Find where the given text appears and provide that cell's center as (x, y) coordinate. 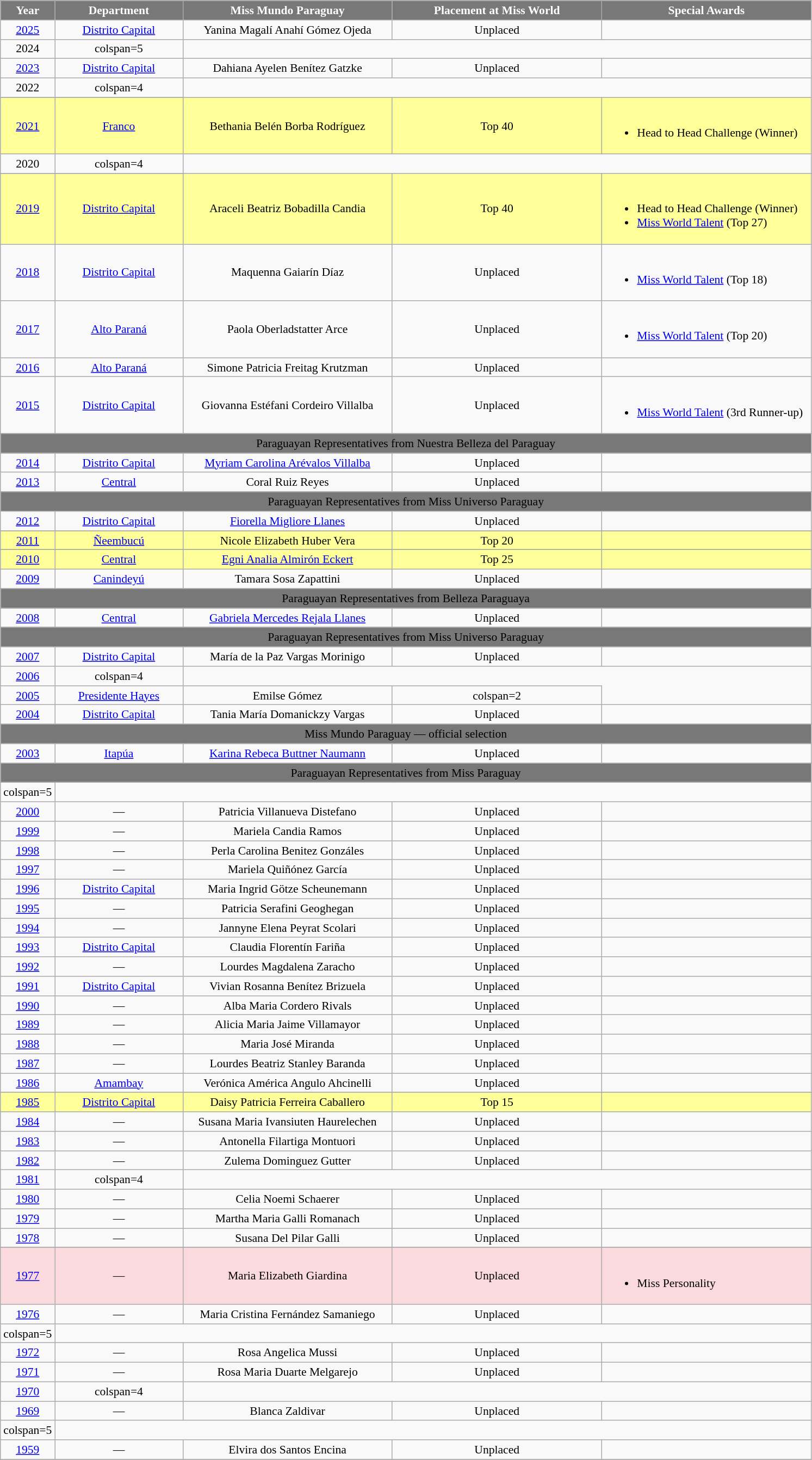
1992 (28, 967)
1989 (28, 1025)
Alicia Maria Jaime Villamayor (287, 1025)
Dahiana Ayelen Benítez Gatzke (287, 69)
Mariela Quiñónez García (287, 870)
2009 (28, 579)
Tania María Domanickzy Vargas (287, 715)
2024 (28, 49)
2013 (28, 482)
Alba Maria Cordero Rivals (287, 1006)
Paraguayan Representatives from Miss Paraguay (406, 773)
Jannyne Elena Peyrat Scolari (287, 928)
Paraguayan Representatives from Belleza Paraguaya (406, 598)
Susana Del Pilar Galli (287, 1238)
Department (119, 10)
Lourdes Magdalena Zaracho (287, 967)
2016 (28, 368)
2022 (28, 88)
1959 (28, 1450)
Emilse Gómez (287, 696)
Coral Ruiz Reyes (287, 482)
Yanina Magalí Anahí Gómez Ojeda (287, 30)
1983 (28, 1141)
1977 (28, 1276)
Top 15 (497, 1103)
Itapúa (119, 754)
Verónica América Angulo Ahcinelli (287, 1083)
Lourdes Beatriz Stanley Baranda (287, 1064)
Antonella Filartiga Montuori (287, 1141)
Franco (119, 126)
1987 (28, 1064)
Special Awards (706, 10)
Myriam Carolina Arévalos Villalba (287, 463)
Canindeyú (119, 579)
2020 (28, 164)
Placement at Miss World (497, 10)
Paraguayan Representatives from Nuestra Belleza del Paraguay (406, 444)
Presidente Hayes (119, 696)
1986 (28, 1083)
Amambay (119, 1083)
Bethania Belén Borba Rodríguez (287, 126)
Head to Head Challenge (Winner) (706, 126)
Elvira dos Santos Encina (287, 1450)
2017 (28, 329)
Mariela Candia Ramos (287, 831)
2005 (28, 696)
Egni Analia Almirón Eckert (287, 560)
Gabriela Mercedes Rejala Llanes (287, 618)
2021 (28, 126)
Daisy Patricia Ferreira Caballero (287, 1103)
Miss Personality (706, 1276)
Maquenna Gaiarín Díaz (287, 273)
1991 (28, 986)
Fiorella Migliore Llanes (287, 521)
1999 (28, 831)
Nicole Elizabeth Huber Vera (287, 541)
2004 (28, 715)
2018 (28, 273)
1990 (28, 1006)
Patricia Villanueva Distefano (287, 812)
1997 (28, 870)
1995 (28, 908)
1981 (28, 1180)
Patricia Serafini Geoghegan (287, 908)
Claudia Florentín Fariña (287, 948)
1984 (28, 1122)
1996 (28, 889)
Araceli Beatriz Bobadilla Candia (287, 209)
Giovanna Estéfani Cordeiro Villalba (287, 405)
1976 (28, 1314)
1971 (28, 1372)
Perla Carolina Benitez Gonzáles (287, 851)
1994 (28, 928)
1969 (28, 1411)
1998 (28, 851)
colspan=2 (497, 696)
2015 (28, 405)
Simone Patricia Freitag Krutzman (287, 368)
Maria José Miranda (287, 1044)
1985 (28, 1103)
1970 (28, 1392)
Susana Maria Ivansiuten Haurelechen (287, 1122)
Celia Noemi Schaerer (287, 1199)
2014 (28, 463)
Miss World Talent (Top 20) (706, 329)
Miss World Talent (Top 18) (706, 273)
Miss Mundo Paraguay (287, 10)
Ñeembucú (119, 541)
Miss World Talent (3rd Runner-up) (706, 405)
Rosa Angelica Mussi (287, 1353)
Top 25 (497, 560)
1979 (28, 1218)
Maria Cristina Fernández Samaniego (287, 1314)
Tamara Sosa Zapattini (287, 579)
Head to Head Challenge (Winner)Miss World Talent (Top 27) (706, 209)
1993 (28, 948)
2003 (28, 754)
1972 (28, 1353)
2008 (28, 618)
Maria Ingrid Götze Scheunemann (287, 889)
2007 (28, 657)
1980 (28, 1199)
2011 (28, 541)
Zulema Dominguez Gutter (287, 1161)
Karina Rebeca Buttner Naumann (287, 754)
2006 (28, 676)
2023 (28, 69)
Miss Mundo Paraguay — official selection (406, 734)
2000 (28, 812)
Rosa Maria Duarte Melgarejo (287, 1372)
1988 (28, 1044)
Maria Elizabeth Giardina (287, 1276)
Top 20 (497, 541)
Martha Maria Galli Romanach (287, 1218)
1982 (28, 1161)
1978 (28, 1238)
Blanca Zaldivar (287, 1411)
2025 (28, 30)
Vivian Rosanna Benítez Brizuela (287, 986)
Paola Oberladstatter Arce (287, 329)
2019 (28, 209)
2012 (28, 521)
María de la Paz Vargas Morinigo (287, 657)
2010 (28, 560)
Year (28, 10)
